Identify which cell holds the provided text, then report its (X, Y) central coordinate. 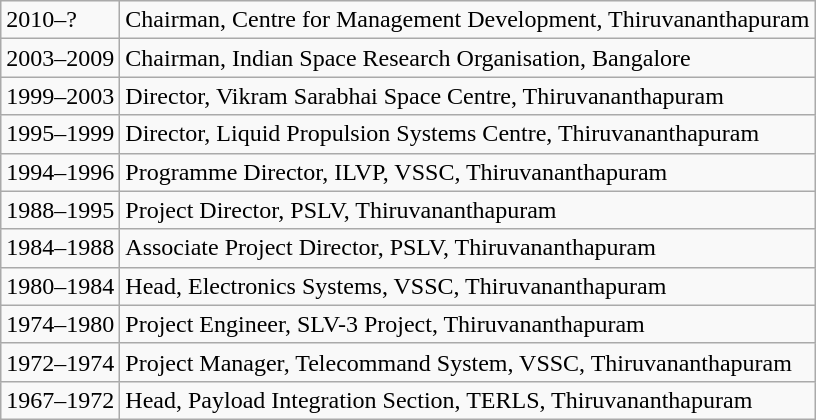
Chairman, Centre for Management Development, Thiruvananthapuram (468, 20)
Director, Vikram Sarabhai Space Centre, Thiruvananthapuram (468, 96)
1995–1999 (60, 134)
1984–1988 (60, 248)
Head, Payload Integration Section, TERLS, Thiruvananthapuram (468, 400)
1974–1980 (60, 324)
Chairman, Indian Space Research Organisation, Bangalore (468, 58)
2010–? (60, 20)
Programme Director, ILVP, VSSC, Thiruvananthapuram (468, 172)
1994–1996 (60, 172)
Project Engineer, SLV-3 Project, Thiruvananthapuram (468, 324)
1999–2003 (60, 96)
1988–1995 (60, 210)
1972–1974 (60, 362)
Head, Electronics Systems, VSSC, Thiruvananthapuram (468, 286)
Associate Project Director, PSLV, Thiruvananthapuram (468, 248)
2003–2009 (60, 58)
Director, Liquid Propulsion Systems Centre, Thiruvananthapuram (468, 134)
Project Manager, Telecommand System, VSSC, Thiruvananthapuram (468, 362)
1980–1984 (60, 286)
Project Director, PSLV, Thiruvananthapuram (468, 210)
1967–1972 (60, 400)
